Search for the cell housing the specified text and yield its (x, y) center coordinate. 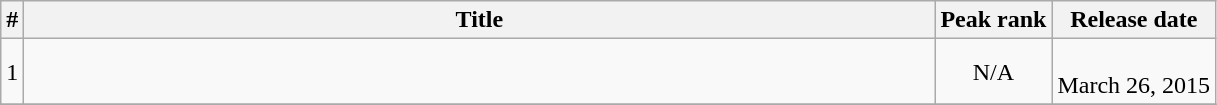
1 (12, 72)
Release date (1134, 20)
Title (480, 20)
March 26, 2015 (1134, 72)
N/A (994, 72)
# (12, 20)
Peak rank (994, 20)
